Return the [x, y] coordinate for the center point of the cell that contains the specified text.  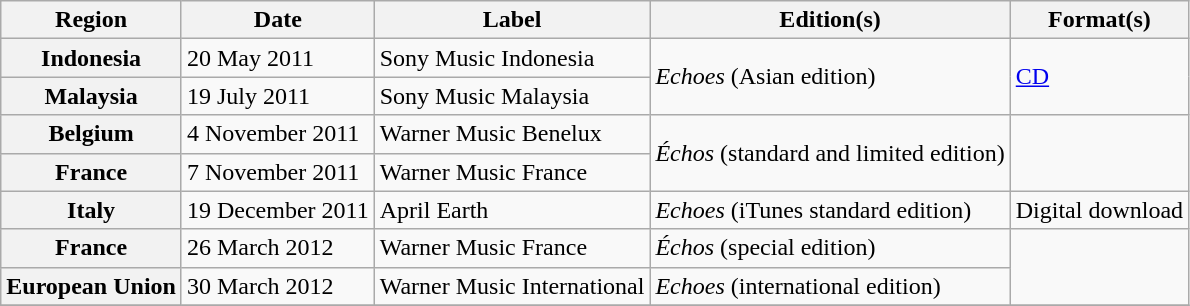
Echoes (international edition) [830, 286]
Échos (standard and limited edition) [830, 153]
European Union [92, 286]
Date [278, 20]
Belgium [92, 134]
Indonesia [92, 58]
30 March 2012 [278, 286]
Échos (special edition) [830, 248]
Warner Music Benelux [512, 134]
Digital download [1099, 210]
CD [1099, 77]
Malaysia [92, 96]
19 July 2011 [278, 96]
4 November 2011 [278, 134]
Region [92, 20]
Format(s) [1099, 20]
Italy [92, 210]
Label [512, 20]
Echoes (Asian edition) [830, 77]
20 May 2011 [278, 58]
Sony Music Malaysia [512, 96]
Edition(s) [830, 20]
April Earth [512, 210]
Echoes (iTunes standard edition) [830, 210]
19 December 2011 [278, 210]
7 November 2011 [278, 172]
Warner Music International [512, 286]
26 March 2012 [278, 248]
Sony Music Indonesia [512, 58]
